Locate the cell with the specified text and output its (x, y) center coordinate. 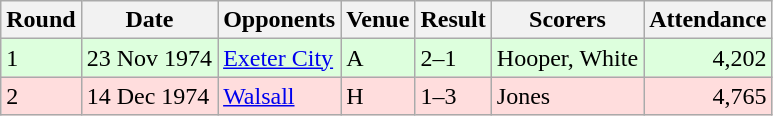
Round (41, 20)
Scorers (567, 20)
Exeter City (280, 58)
2 (41, 96)
4,765 (708, 96)
Result (453, 20)
2–1 (453, 58)
A (378, 58)
Date (149, 20)
H (378, 96)
Hooper, White (567, 58)
Venue (378, 20)
1 (41, 58)
Walsall (280, 96)
Jones (567, 96)
4,202 (708, 58)
1–3 (453, 96)
Opponents (280, 20)
Attendance (708, 20)
23 Nov 1974 (149, 58)
14 Dec 1974 (149, 96)
